Scan for the cell matching the given text and deliver its (x, y) coordinate at center. 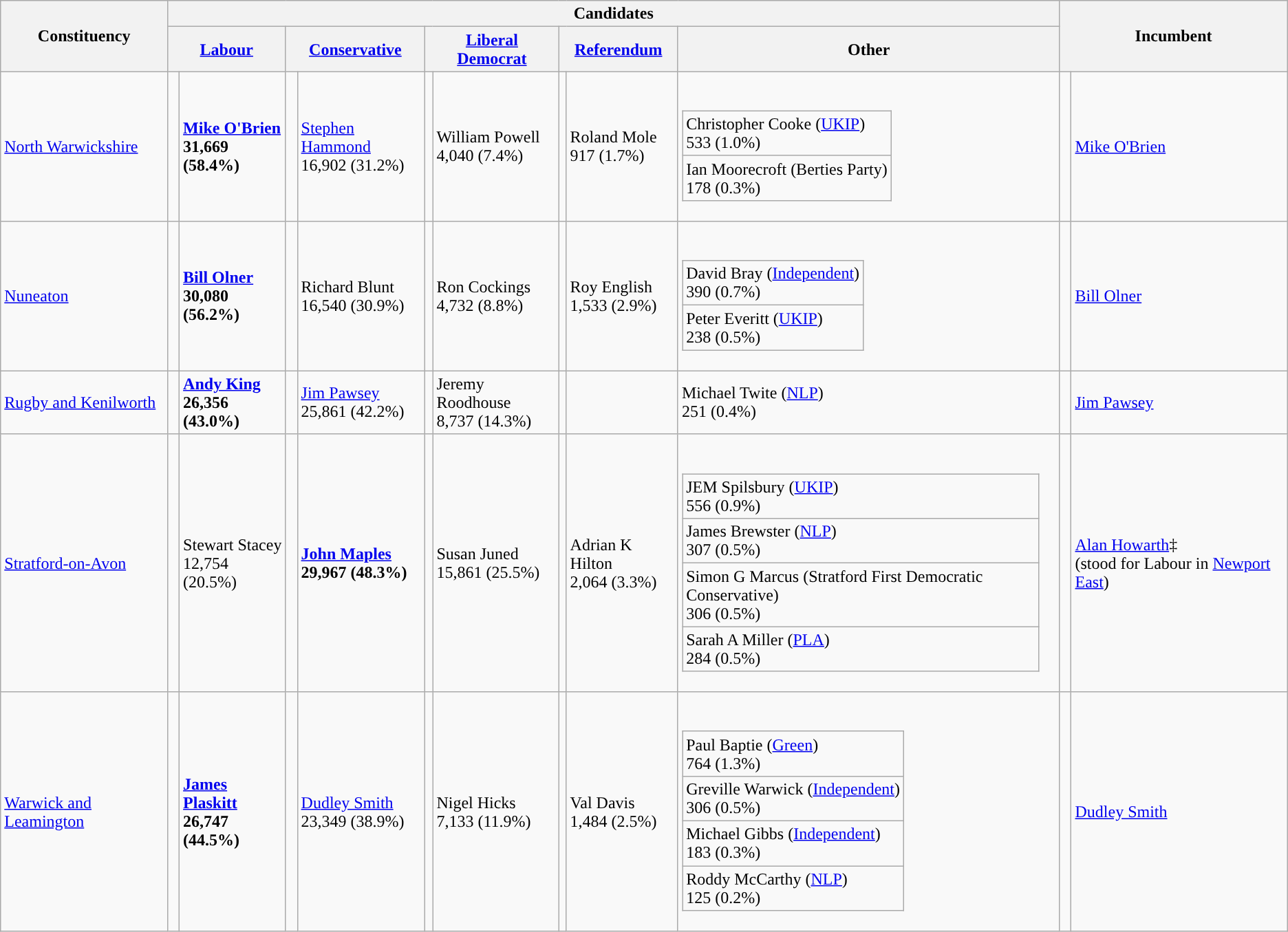
Ron Cockings4,732 (8.8%) (495, 296)
Roland Mole917 (1.7%) (622, 147)
James Brewster (NLP)307 (0.5%) (861, 541)
Jim Pawsey (1179, 402)
Liberal Democrat (492, 50)
Dudley Smith (1179, 812)
Jim Pawsey25,861 (42.2%) (361, 402)
Alan Howarth‡(stood for Labour in Newport East) (1179, 563)
John Maples29,967 (48.3%) (361, 563)
Sarah A Miller (PLA)284 (0.5%) (861, 649)
Stratford-on-Avon (84, 563)
Michael Twite (NLP)251 (0.4%) (868, 402)
Jeremy Roodhouse8,737 (14.3%) (495, 402)
Roddy McCarthy (NLP)125 (0.2%) (793, 889)
Adrian K Hilton2,064 (3.3%) (622, 563)
Nigel Hicks7,133 (11.9%) (495, 812)
Paul Baptie (Green)764 (1.3%) Greville Warwick (Independent)306 (0.5%) Michael Gibbs (Independent)183 (0.3%) Roddy McCarthy (NLP)125 (0.2%) (868, 812)
JEM Spilsbury (UKIP)556 (0.9%) (861, 497)
Andy King26,356 (43.0%) (233, 402)
Warwick and Leamington (84, 812)
Mike O'Brien (1179, 147)
Bill Olner (1179, 296)
David Bray (Independent)390 (0.7%) (773, 283)
Constituency (84, 36)
Nuneaton (84, 296)
Val Davis1,484 (2.5%) (622, 812)
Michael Gibbs (Independent)183 (0.3%) (793, 843)
Other (868, 50)
Labour (227, 50)
Peter Everitt (UKIP)238 (0.5%) (773, 327)
Dudley Smith23,349 (38.9%) (361, 812)
Bill Olner30,080 (56.2%) (233, 296)
Christopher Cooke (UKIP)533 (1.0%) (787, 133)
Stewart Stacey12,754 (20.5%) (233, 563)
Stephen Hammond16,902 (31.2%) (361, 147)
Susan Juned15,861 (25.5%) (495, 563)
David Bray (Independent)390 (0.7%) Peter Everitt (UKIP)238 (0.5%) (868, 296)
North Warwickshire (84, 147)
James Plaskitt26,747 (44.5%) (233, 812)
Ian Moorecroft (Berties Party)178 (0.3%) (787, 177)
Mike O'Brien31,669 (58.4%) (233, 147)
Greville Warwick (Independent)306 (0.5%) (793, 798)
Referendum (618, 50)
Paul Baptie (Green)764 (1.3%) (793, 754)
Conservative (355, 50)
Christopher Cooke (UKIP)533 (1.0%) Ian Moorecroft (Berties Party)178 (0.3%) (868, 147)
Rugby and Kenilworth (84, 402)
Candidates (614, 14)
Simon G Marcus (Stratford First Democratic Conservative)306 (0.5%) (861, 595)
Richard Blunt16,540 (30.9%) (361, 296)
William Powell4,040 (7.4%) (495, 147)
Incumbent (1174, 36)
Roy English1,533 (2.9%) (622, 296)
